From the cell containing the given text, extract its center point as (x, y) coordinate. 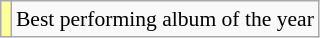
Best performing album of the year (165, 19)
